Determine the [X, Y] coordinate at the center of the cell enclosing the given text.  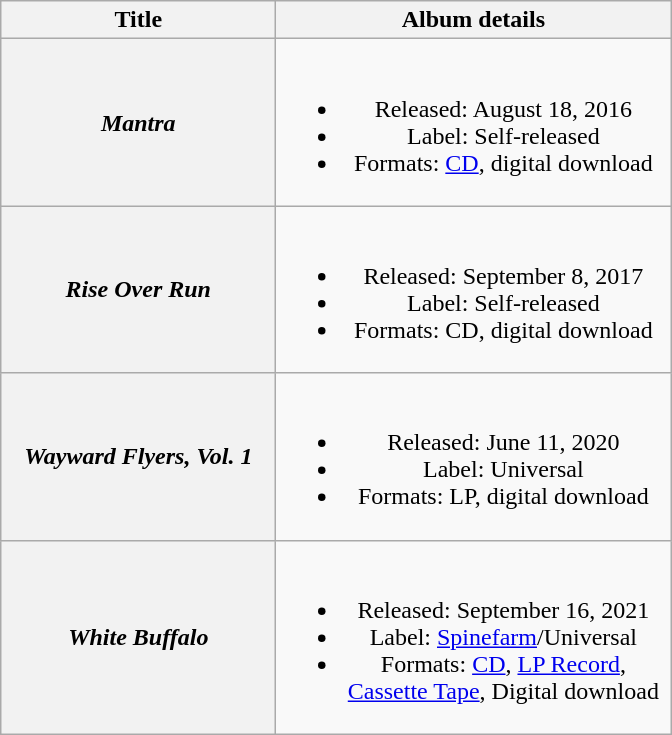
Released: June 11, 2020Label: UniversalFormats: LP, digital download [474, 456]
Released: September 8, 2017Label: Self-releasedFormats: CD, digital download [474, 290]
Mantra [138, 122]
Title [138, 20]
Released: August 18, 2016Label: Self-releasedFormats: CD, digital download [474, 122]
Wayward Flyers, Vol. 1 [138, 456]
White Buffalo [138, 637]
Rise Over Run [138, 290]
Album details [474, 20]
Released: September 16, 2021Label: Spinefarm/UniversalFormats: CD, LP Record, Cassette Tape, Digital download [474, 637]
